Output the [X, Y] coordinate of the center of the cell containing the given text.  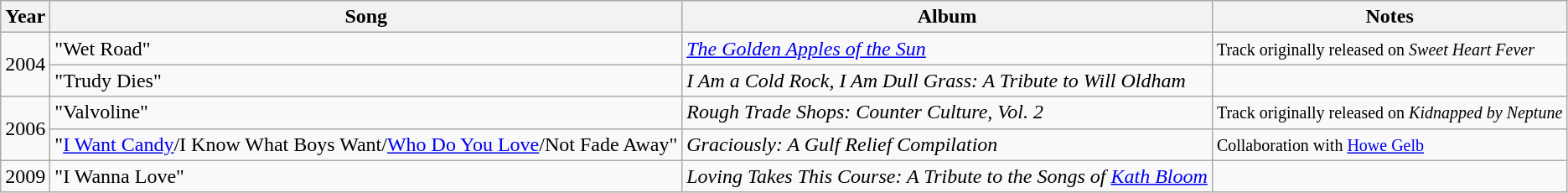
Track originally released on Sweet Heart Fever [1389, 49]
Year [25, 17]
Rough Trade Shops: Counter Culture, Vol. 2 [947, 112]
2006 [25, 128]
Collaboration with Howe Gelb [1389, 144]
Graciously: A Gulf Relief Compilation [947, 144]
Album [947, 17]
"I Want Candy/I Know What Boys Want/Who Do You Love/Not Fade Away" [366, 144]
The Golden Apples of the Sun [947, 49]
"Valvoline" [366, 112]
Song [366, 17]
"Trudy Dies" [366, 81]
I Am a Cold Rock, I Am Dull Grass: A Tribute to Will Oldham [947, 81]
"I Wanna Love" [366, 176]
Notes [1389, 17]
2009 [25, 176]
"Wet Road" [366, 49]
Loving Takes This Course: A Tribute to the Songs of Kath Bloom [947, 176]
2004 [25, 65]
Track originally released on Kidnapped by Neptune [1389, 112]
